Output the [X, Y] coordinate of the center of the cell containing the given text.  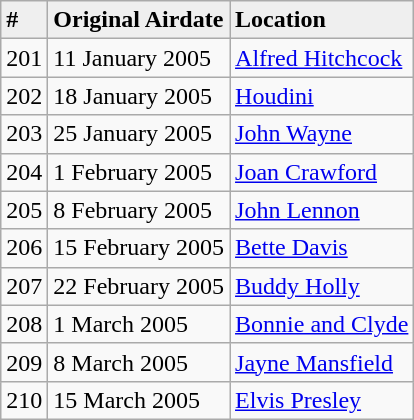
206 [24, 248]
11 January 2005 [139, 58]
204 [24, 172]
1 February 2005 [139, 172]
Alfred Hitchcock [322, 58]
# [24, 20]
210 [24, 400]
202 [24, 96]
15 March 2005 [139, 400]
22 February 2005 [139, 286]
201 [24, 58]
Original Airdate [139, 20]
John Lennon [322, 210]
Bonnie and Clyde [322, 324]
John Wayne [322, 134]
Bette Davis [322, 248]
Location [322, 20]
15 February 2005 [139, 248]
25 January 2005 [139, 134]
Jayne Mansfield [322, 362]
1 March 2005 [139, 324]
205 [24, 210]
203 [24, 134]
8 February 2005 [139, 210]
Buddy Holly [322, 286]
Houdini [322, 96]
18 January 2005 [139, 96]
8 March 2005 [139, 362]
Elvis Presley [322, 400]
208 [24, 324]
207 [24, 286]
Joan Crawford [322, 172]
209 [24, 362]
